From the cell containing the given text, extract its center point as [x, y] coordinate. 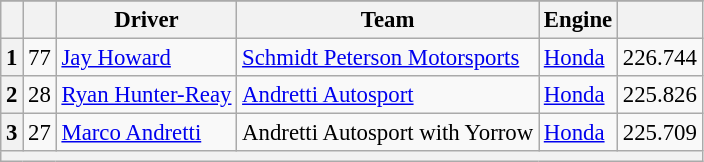
Andretti Autosport [388, 95]
Driver [146, 20]
225.709 [660, 133]
Marco Andretti [146, 133]
77 [40, 58]
2 [12, 95]
1 [12, 58]
Ryan Hunter-Reay [146, 95]
225.826 [660, 95]
Engine [578, 20]
Jay Howard [146, 58]
28 [40, 95]
226.744 [660, 58]
3 [12, 133]
27 [40, 133]
Andretti Autosport with Yorrow [388, 133]
Schmidt Peterson Motorsports [388, 58]
Team [388, 20]
